From the cell containing the given text, extract its center point as [X, Y] coordinate. 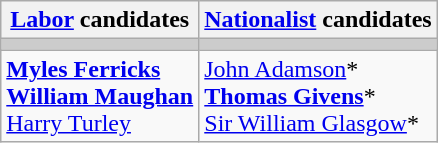
Nationalist candidates [318, 20]
Labor candidates [100, 20]
John Adamson*Thomas Givens*Sir William Glasgow* [318, 96]
Myles FerricksWilliam MaughanHarry Turley [100, 96]
